Identify which cell holds the provided text, then report its [X, Y] central coordinate. 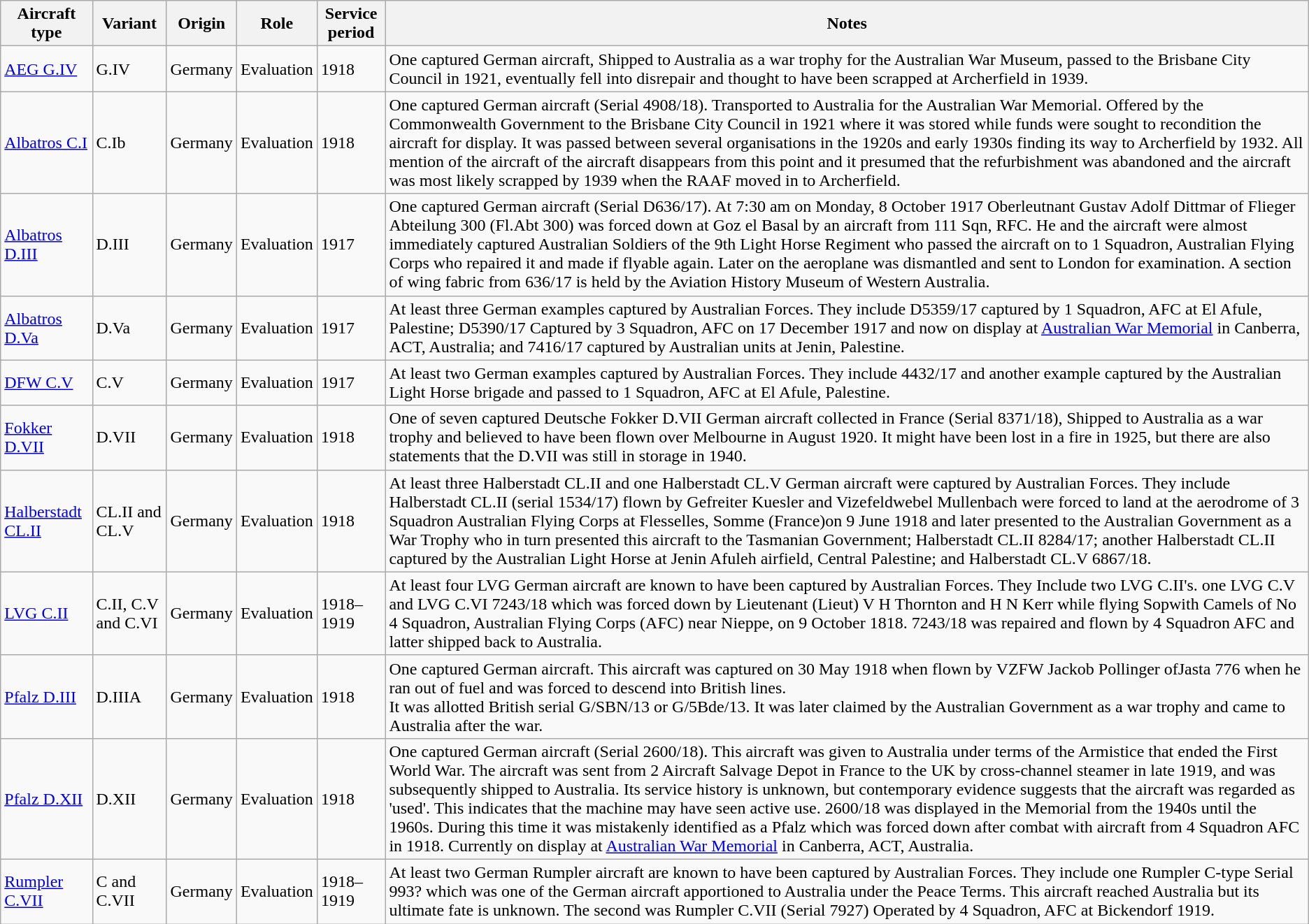
Albatros C.I [46, 143]
Origin [201, 24]
LVG C.II [46, 614]
Albatros D.Va [46, 328]
AEG G.IV [46, 68]
D.III [129, 245]
C and C.VII [129, 891]
Aircraft type [46, 24]
D.IIIA [129, 696]
D.Va [129, 328]
Pfalz D.III [46, 696]
Albatros D.III [46, 245]
Rumpler C.VII [46, 891]
C.Ib [129, 143]
DFW C.V [46, 383]
D.XII [129, 798]
Notes [847, 24]
Variant [129, 24]
G.IV [129, 68]
Service period [351, 24]
C.V [129, 383]
Halberstadt CL.II [46, 521]
C.II, C.V and C.VI [129, 614]
Role [277, 24]
Fokker D.VII [46, 438]
Pfalz D.XII [46, 798]
CL.II and CL.V [129, 521]
D.VII [129, 438]
